Determine the (x, y) coordinate at the center of the cell enclosing the given text.  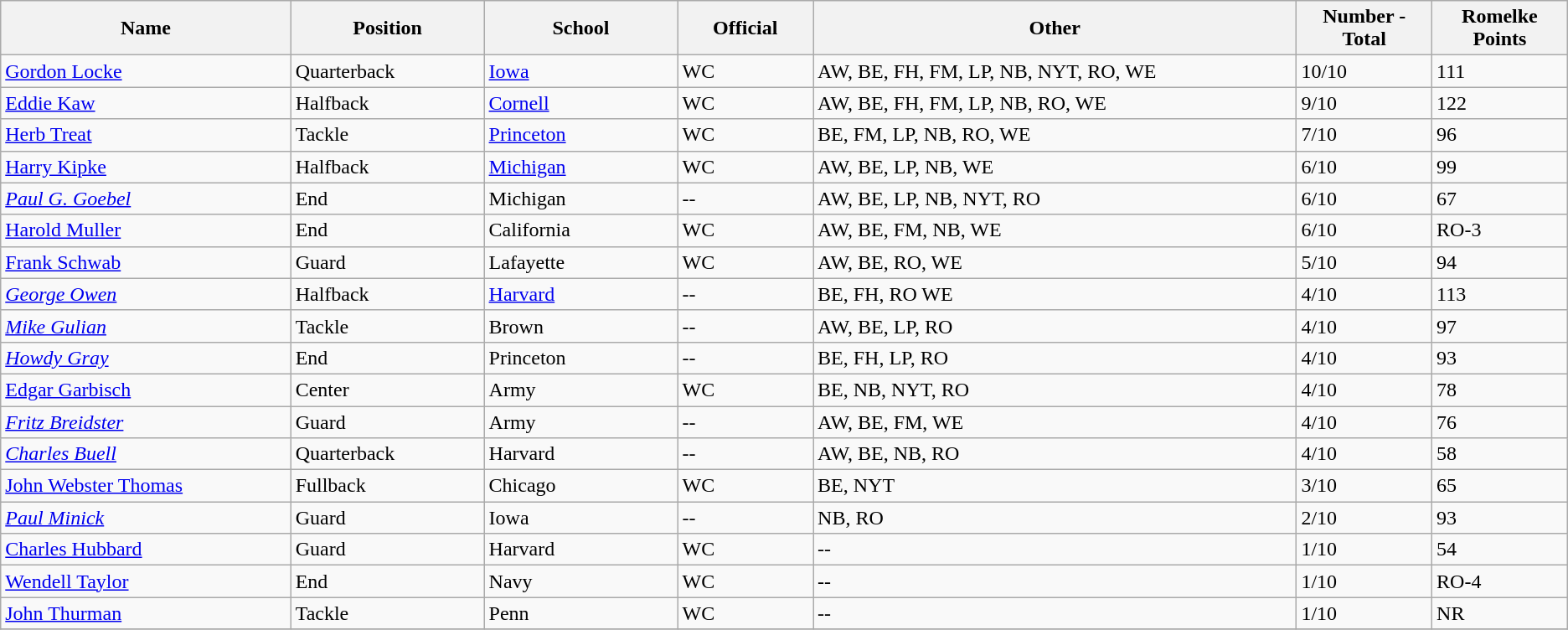
NR (1500, 613)
111 (1500, 71)
BE, FH, LP, RO (1055, 358)
122 (1500, 103)
7/10 (1364, 135)
BE, FH, RO WE (1055, 294)
Edgar Garbisch (146, 390)
10/10 (1364, 71)
94 (1500, 262)
2/10 (1364, 518)
Eddie Kaw (146, 103)
3/10 (1364, 486)
113 (1500, 294)
Charles Hubbard (146, 550)
Harry Kipke (146, 167)
Paul G. Goebel (146, 199)
AW, BE, NB, RO (1055, 454)
Lafayette (581, 262)
AW, BE, FM, WE (1055, 421)
AW, BE, FM, NB, WE (1055, 230)
George Owen (146, 294)
Center (387, 390)
Other (1055, 28)
Cornell (581, 103)
AW, BE, FH, FM, LP, NB, RO, WE (1055, 103)
Wendell Taylor (146, 581)
School (581, 28)
Gordon Locke (146, 71)
BE, FM, LP, NB, RO, WE (1055, 135)
Howdy Gray (146, 358)
Herb Treat (146, 135)
John Webster Thomas (146, 486)
RO-4 (1500, 581)
76 (1500, 421)
Position (387, 28)
Official (745, 28)
Fullback (387, 486)
AW, BE, LP, NB, NYT, RO (1055, 199)
AW, BE, RO, WE (1055, 262)
Paul Minick (146, 518)
Navy (581, 581)
9/10 (1364, 103)
BE, NB, NYT, RO (1055, 390)
96 (1500, 135)
67 (1500, 199)
Name (146, 28)
Number - Total (1364, 28)
NB, RO (1055, 518)
John Thurman (146, 613)
Romelke Points (1500, 28)
Brown (581, 326)
RO-3 (1500, 230)
BE, NYT (1055, 486)
5/10 (1364, 262)
Fritz Breidster (146, 421)
Mike Gulian (146, 326)
Harold Muller (146, 230)
54 (1500, 550)
Penn (581, 613)
78 (1500, 390)
Chicago (581, 486)
California (581, 230)
AW, BE, LP, NB, WE (1055, 167)
Frank Schwab (146, 262)
99 (1500, 167)
58 (1500, 454)
AW, BE, LP, RO (1055, 326)
AW, BE, FH, FM, LP, NB, NYT, RO, WE (1055, 71)
97 (1500, 326)
65 (1500, 486)
Charles Buell (146, 454)
